Detect which cell encompasses the target text, then output its [x, y] center coordinate. 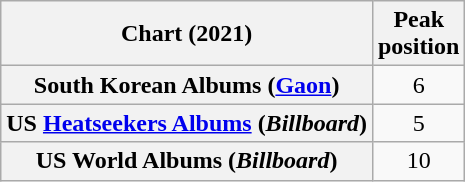
5 [418, 123]
10 [418, 161]
Chart (2021) [187, 34]
US Heatseekers Albums (Billboard) [187, 123]
US World Albums (Billboard) [187, 161]
Peakposition [418, 34]
South Korean Albums (Gaon) [187, 85]
6 [418, 85]
